Scan for the cell matching the given text and deliver its (x, y) coordinate at center. 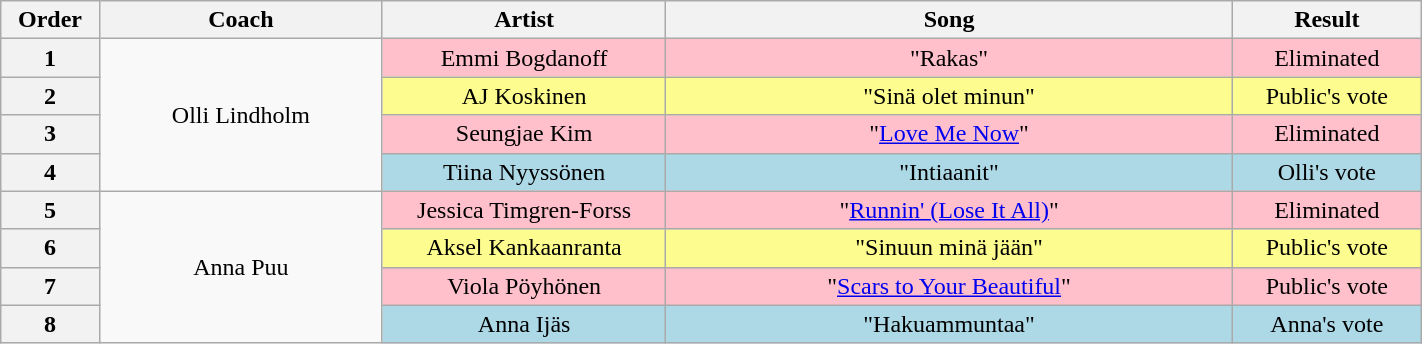
6 (50, 248)
Anna Puu (240, 267)
"Scars to Your Beautiful" (950, 286)
"Love Me Now" (950, 134)
Artist (524, 20)
2 (50, 96)
Olli's vote (1326, 172)
Anna Ijäs (524, 324)
1 (50, 58)
Olli Lindholm (240, 115)
3 (50, 134)
Jessica Timgren-Forss (524, 210)
Coach (240, 20)
"Sinä olet minun" (950, 96)
Aksel Kankaanranta (524, 248)
Song (950, 20)
Viola Pöyhönen (524, 286)
5 (50, 210)
Emmi Bogdanoff (524, 58)
"Hakuammuntaa" (950, 324)
"Intiaanit" (950, 172)
AJ Koskinen (524, 96)
"Rakas" (950, 58)
Seungjae Kim (524, 134)
7 (50, 286)
4 (50, 172)
"Runnin' (Lose It All)" (950, 210)
"Sinuun minä jään" (950, 248)
Tiina Nyyssönen (524, 172)
Result (1326, 20)
Order (50, 20)
8 (50, 324)
Anna's vote (1326, 324)
